Determine the (x, y) coordinate at the center of the cell enclosing the given text.  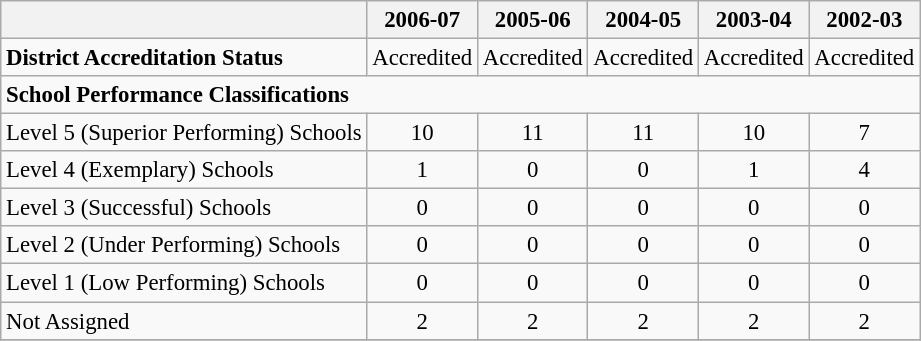
2003-04 (754, 20)
Not Assigned (184, 321)
2005-06 (532, 20)
2004-05 (644, 20)
4 (864, 170)
7 (864, 133)
Level 1 (Low Performing) Schools (184, 283)
Level 3 (Successful) Schools (184, 208)
Level 4 (Exemplary) Schools (184, 170)
Level 2 (Under Performing) Schools (184, 245)
Level 5 (Superior Performing) Schools (184, 133)
District Accreditation Status (184, 58)
2006-07 (422, 20)
School Performance Classifications (460, 95)
2002-03 (864, 20)
